Identify which cell holds the provided text, then report its (X, Y) central coordinate. 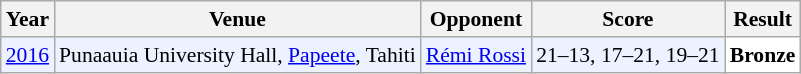
Venue (238, 19)
Result (763, 19)
21–13, 17–21, 19–21 (628, 55)
Opponent (476, 19)
Punaauia University Hall, Papeete, Tahiti (238, 55)
Bronze (763, 55)
Rémi Rossi (476, 55)
Score (628, 19)
2016 (28, 55)
Year (28, 19)
